Identify which cell holds the provided text, then report its [X, Y] central coordinate. 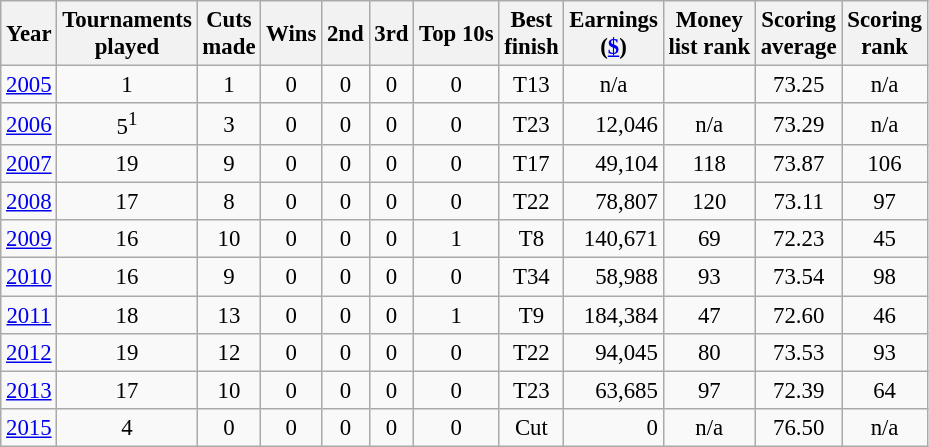
69 [709, 239]
58,988 [614, 277]
T13 [532, 85]
120 [709, 202]
Tournaments played [127, 34]
140,671 [614, 239]
12,046 [614, 124]
98 [884, 277]
73.11 [798, 202]
12 [229, 352]
Cut [532, 427]
3 [229, 124]
72.23 [798, 239]
2012 [29, 352]
72.39 [798, 390]
2011 [29, 315]
78,807 [614, 202]
3rd [392, 34]
73.87 [798, 164]
2nd [346, 34]
Cuts made [229, 34]
51 [127, 124]
Earnings($) [614, 34]
Wins [292, 34]
46 [884, 315]
2010 [29, 277]
76.50 [798, 427]
Scoringrank [884, 34]
Top 10s [456, 34]
49,104 [614, 164]
63,685 [614, 390]
13 [229, 315]
118 [709, 164]
184,384 [614, 315]
2009 [29, 239]
73.53 [798, 352]
72.60 [798, 315]
T17 [532, 164]
2008 [29, 202]
47 [709, 315]
2015 [29, 427]
4 [127, 427]
2013 [29, 390]
T8 [532, 239]
Money list rank [709, 34]
T9 [532, 315]
T34 [532, 277]
Best finish [532, 34]
2005 [29, 85]
73.25 [798, 85]
73.29 [798, 124]
Scoring average [798, 34]
94,045 [614, 352]
Year [29, 34]
64 [884, 390]
45 [884, 239]
73.54 [798, 277]
8 [229, 202]
2007 [29, 164]
2006 [29, 124]
80 [709, 352]
18 [127, 315]
106 [884, 164]
